Identify which cell holds the provided text, then report its [x, y] central coordinate. 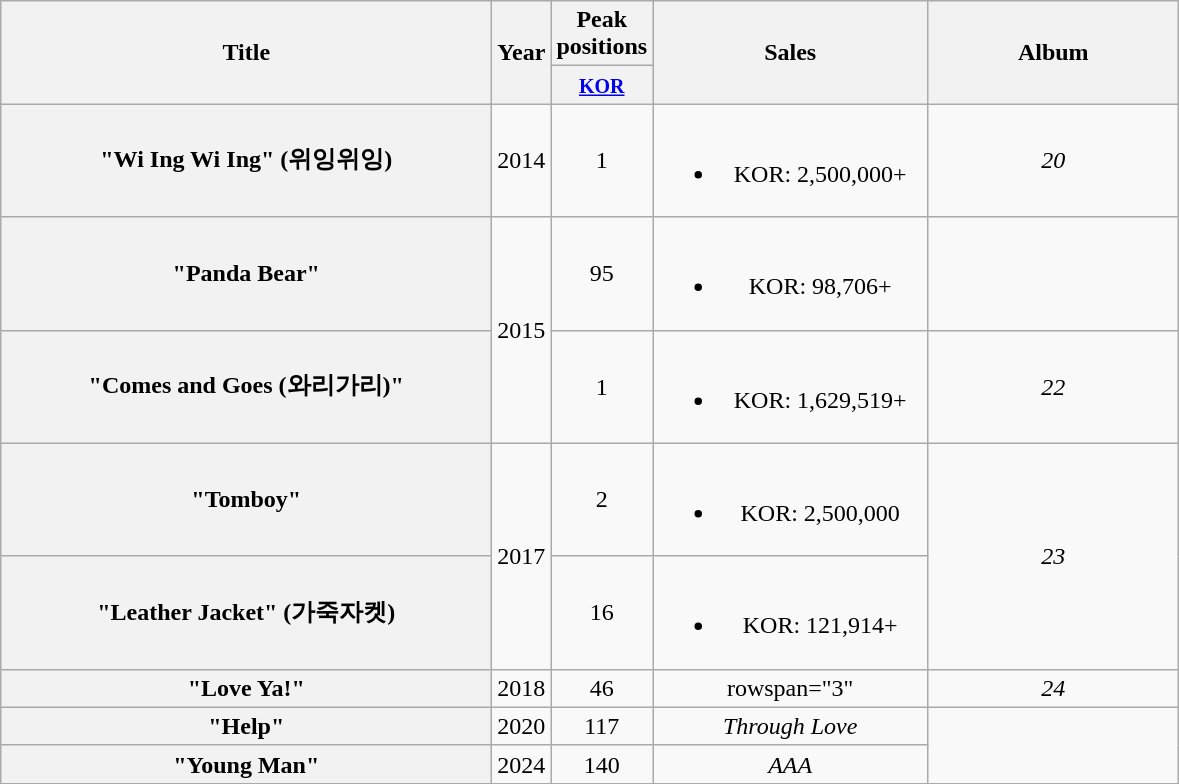
2014 [522, 160]
KOR: 98,706+ [790, 274]
rowspan="3" [790, 688]
"Leather Jacket" (가죽자켓) [246, 612]
Title [246, 52]
KOR: 1,629,519+ [790, 386]
Year [522, 52]
2 [602, 500]
20 [1054, 160]
KOR: 2,500,000+ [790, 160]
23 [1054, 556]
117 [602, 726]
KOR [602, 85]
2018 [522, 688]
140 [602, 764]
46 [602, 688]
24 [1054, 688]
"Love Ya!" [246, 688]
Through Love [790, 726]
Sales [790, 52]
Peak positions [602, 34]
"Panda Bear" [246, 274]
2015 [522, 330]
95 [602, 274]
22 [1054, 386]
"Tomboy" [246, 500]
AAA [790, 764]
"Help" [246, 726]
"Wi Ing Wi Ing" (위잉위잉) [246, 160]
"Comes and Goes (와리가리)" [246, 386]
KOR: 121,914+ [790, 612]
2017 [522, 556]
KOR: 2,500,000 [790, 500]
Album [1054, 52]
"Young Man" [246, 764]
2020 [522, 726]
16 [602, 612]
2024 [522, 764]
